Provide the [x, y] coordinate of the cell's center where the given text is located.  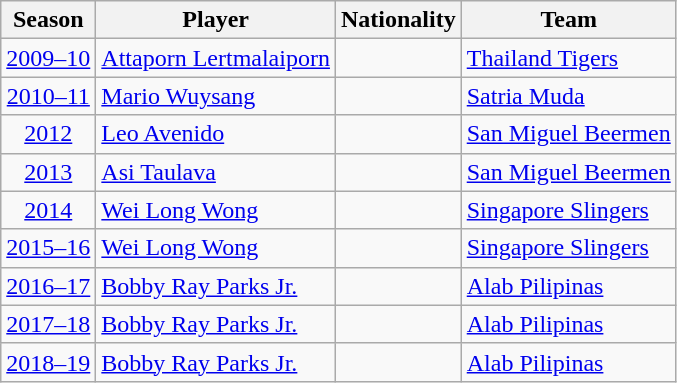
Satria Muda [568, 96]
2015–16 [48, 248]
2009–10 [48, 58]
2016–17 [48, 286]
Asi Taulava [216, 172]
Leo Avenido [216, 134]
Mario Wuysang [216, 96]
Player [216, 20]
2013 [48, 172]
Attaporn Lertmalaiporn [216, 58]
2018–19 [48, 362]
Nationality [398, 20]
2014 [48, 210]
2012 [48, 134]
2017–18 [48, 324]
Season [48, 20]
Team [568, 20]
Thailand Tigers [568, 58]
2010–11 [48, 96]
